Search for the cell housing the specified text and yield its [x, y] center coordinate. 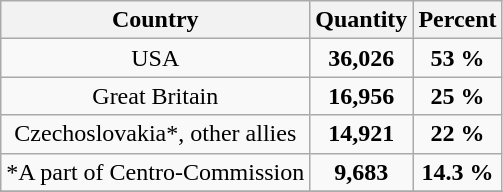
Great Britain [156, 96]
USA [156, 58]
Percent [458, 20]
9,683 [362, 172]
14,921 [362, 134]
Czechoslovakia*, other allies [156, 134]
Country [156, 20]
22 % [458, 134]
Quantity [362, 20]
53 % [458, 58]
*A part of Centro-Commission [156, 172]
16,956 [362, 96]
36,026 [362, 58]
14.3 % [458, 172]
25 % [458, 96]
